Identify which cell holds the provided text, then report its [X, Y] central coordinate. 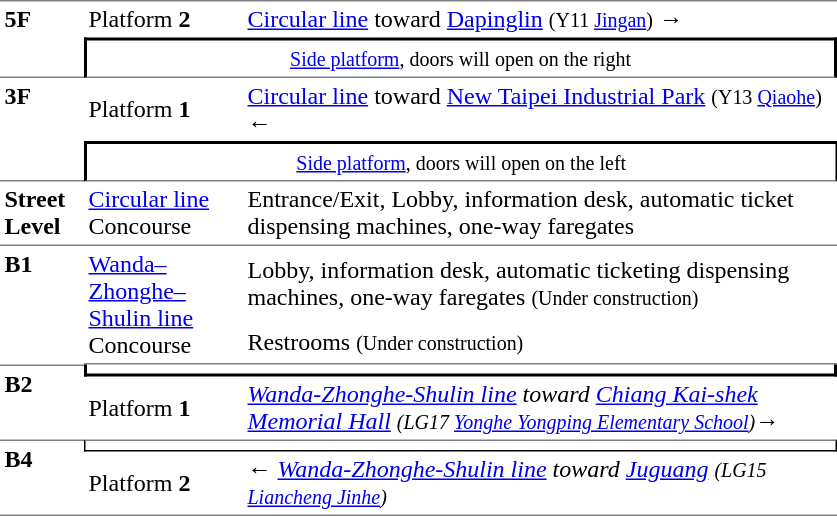
← Wanda-Zhonghe-Shulin line toward Juguang (LG15 Liancheng Jinhe) [540, 484]
B4 [42, 478]
Lobby, information desk, automatic ticketing dispensing machines, one-way faregates (Under construction) [540, 283]
Restrooms (Under construction) [540, 342]
5F [42, 40]
Wanda-Zhonghe-Shulin line toward Chiang Kai-shek Memorial Hall (LG17 Yonghe Yongping Elementary School)→ [540, 408]
B2 [42, 402]
Side platform, doors will open on the left [460, 161]
Wanda–Zhonghe–Shulin line Concourse [164, 305]
Circular line toward Dapinglin (Y11 Jingan) → [540, 20]
Circular line toward New Taipei Industrial Park (Y13 Qiaohe) ← [540, 110]
Circular line Concourse [164, 214]
Street Level [42, 214]
3F [42, 130]
B1 [42, 305]
Side platform, doors will open on the right [460, 58]
Entrance/Exit, Lobby, information desk, automatic ticket dispensing machines, one-way faregates [540, 214]
